Search for the cell housing the specified text and yield its (X, Y) center coordinate. 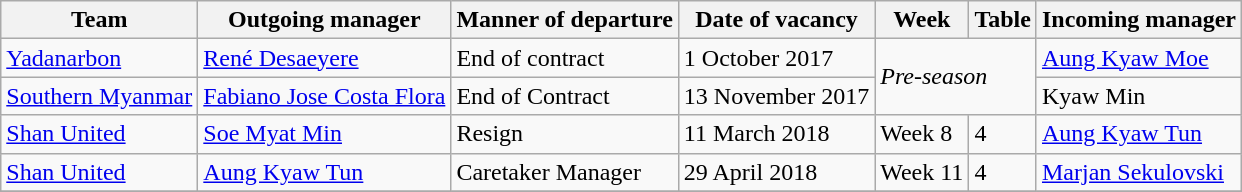
Week 11 (922, 172)
Southern Myanmar (100, 96)
Week (922, 20)
Marjan Sekulovski (1138, 172)
Date of vacancy (776, 20)
End of contract (564, 58)
Kyaw Min (1138, 96)
Caretaker Manager (564, 172)
Fabiano Jose Costa Flora (324, 96)
Manner of departure (564, 20)
11 March 2018 (776, 134)
Soe Myat Min (324, 134)
Resign (564, 134)
End of Contract (564, 96)
13 November 2017 (776, 96)
1 October 2017 (776, 58)
Pre-season (956, 77)
Outgoing manager (324, 20)
Table (1003, 20)
Team (100, 20)
Incoming manager (1138, 20)
29 April 2018 (776, 172)
Week 8 (922, 134)
Aung Kyaw Moe (1138, 58)
René Desaeyere (324, 58)
Yadanarbon (100, 58)
